Identify which cell holds the provided text, then report its (X, Y) central coordinate. 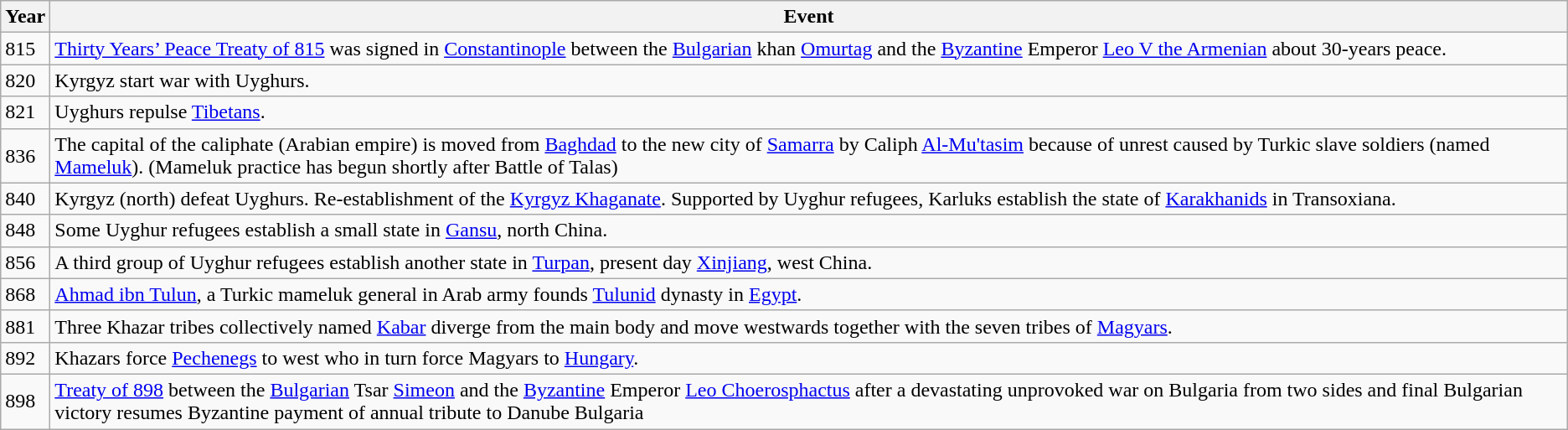
836 (25, 156)
898 (25, 401)
Three Khazar tribes collectively named Kabar diverge from the main body and move westwards together with the seven tribes of Magyars. (809, 326)
868 (25, 294)
Some Uyghur refugees establish a small state in Gansu, north China. (809, 231)
820 (25, 80)
Khazars force Pechenegs to west who in turn force Magyars to Hungary. (809, 358)
848 (25, 231)
856 (25, 262)
Kyrgyz start war with Uyghurs. (809, 80)
840 (25, 199)
Ahmad ibn Tulun, a Turkic mameluk general in Arab army founds Tulunid dynasty in Egypt. (809, 294)
821 (25, 112)
Year (25, 17)
A third group of Uyghur refugees establish another state in Turpan, present day Xinjiang, west China. (809, 262)
Uyghurs repulse Tibetans. (809, 112)
892 (25, 358)
881 (25, 326)
Event (809, 17)
815 (25, 49)
